Return (x, y) of the center of cell containing provided text 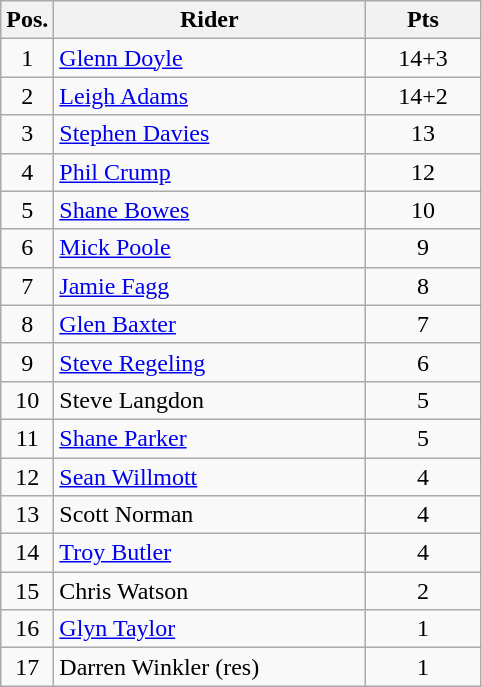
14 (28, 553)
16 (28, 629)
Leigh Adams (210, 96)
14+3 (423, 58)
Steve Regeling (210, 362)
Scott Norman (210, 515)
Shane Parker (210, 438)
Troy Butler (210, 553)
Rider (210, 20)
Pts (423, 20)
Phil Crump (210, 172)
Jamie Fagg (210, 286)
Sean Willmott (210, 477)
15 (28, 591)
14+2 (423, 96)
Mick Poole (210, 248)
Stephen Davies (210, 134)
Glenn Doyle (210, 58)
Shane Bowes (210, 210)
Glen Baxter (210, 324)
Pos. (28, 20)
Chris Watson (210, 591)
3 (28, 134)
Glyn Taylor (210, 629)
Steve Langdon (210, 400)
Darren Winkler (res) (210, 667)
17 (28, 667)
11 (28, 438)
